Capture the cell that displays the provided text and extract its (x, y) central coordinate. 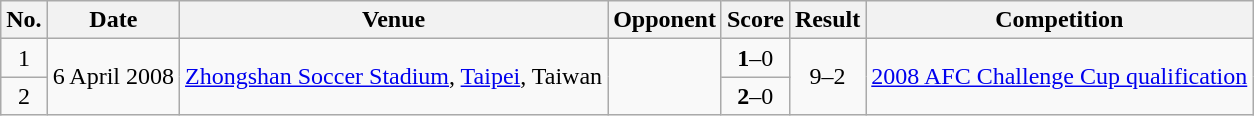
Opponent (665, 20)
6 April 2008 (113, 77)
9–2 (827, 77)
1 (24, 58)
Date (113, 20)
Score (755, 20)
1–0 (755, 58)
No. (24, 20)
2–0 (755, 96)
Venue (394, 20)
Zhongshan Soccer Stadium, Taipei, Taiwan (394, 77)
2008 AFC Challenge Cup qualification (1060, 77)
Result (827, 20)
Competition (1060, 20)
2 (24, 96)
